Detect which cell encompasses the target text, then output its (x, y) center coordinate. 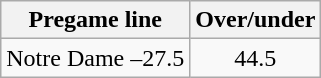
Notre Dame –27.5 (96, 58)
Over/under (256, 20)
44.5 (256, 58)
Pregame line (96, 20)
